Determine the [X, Y] coordinate at the center of the cell enclosing the given text.  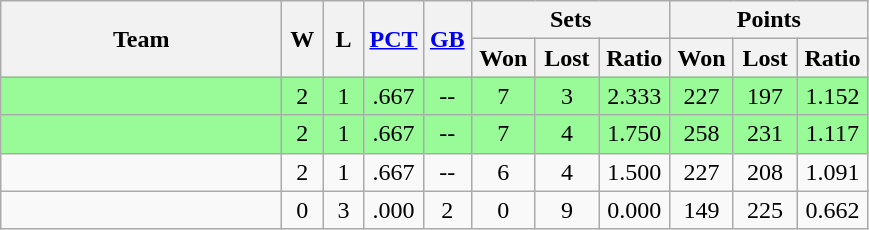
225 [765, 210]
9 [567, 210]
Points [769, 20]
258 [702, 134]
Sets [571, 20]
PCT [394, 39]
Team [142, 39]
197 [765, 96]
1.152 [832, 96]
GB [448, 39]
.000 [394, 210]
208 [765, 172]
W [302, 39]
6 [504, 172]
0.000 [634, 210]
1.500 [634, 172]
0.662 [832, 210]
1.091 [832, 172]
231 [765, 134]
2.333 [634, 96]
L [344, 39]
1.117 [832, 134]
149 [702, 210]
1.750 [634, 134]
